Return (x, y) of the center of cell containing provided text 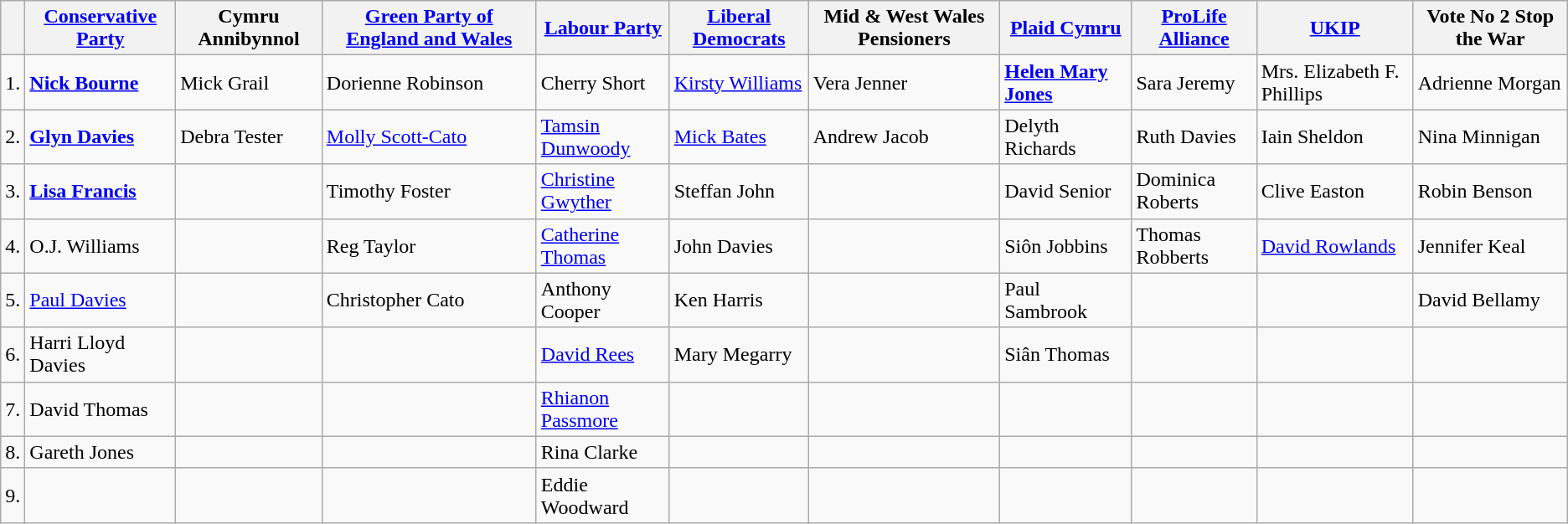
Mary Megarry (739, 355)
Green Party of England and Wales (429, 28)
Catherine Thomas (603, 246)
Steffan John (739, 191)
O.J. Williams (101, 246)
Iain Sheldon (1335, 137)
John Davies (739, 246)
Rhianon Passmore (603, 408)
Gareth Jones (101, 452)
Liberal Democrats (739, 28)
Conservative Party (101, 28)
Vera Jenner (905, 82)
Paul Sambrook (1065, 300)
Labour Party (603, 28)
Mid & West Wales Pensioners (905, 28)
4. (13, 246)
Ruth Davies (1194, 137)
6. (13, 355)
Clive Easton (1335, 191)
Paul Davies (101, 300)
Kirsty Williams (739, 82)
Lisa Francis (101, 191)
Plaid Cymru (1065, 28)
David Rowlands (1335, 246)
Timothy Foster (429, 191)
David Rees (603, 355)
Nina Minnigan (1490, 137)
Adrienne Morgan (1490, 82)
David Thomas (101, 408)
Robin Benson (1490, 191)
Mick Bates (739, 137)
Helen Mary Jones (1065, 82)
Ken Harris (739, 300)
2. (13, 137)
7. (13, 408)
Sara Jeremy (1194, 82)
Tamsin Dunwoody (603, 137)
Dominica Roberts (1194, 191)
Mick Grail (250, 82)
Siân Thomas (1065, 355)
Eddie Woodward (603, 496)
Dorienne Robinson (429, 82)
Siôn Jobbins (1065, 246)
Jennifer Keal (1490, 246)
David Bellamy (1490, 300)
Mrs. Elizabeth F. Phillips (1335, 82)
5. (13, 300)
Andrew Jacob (905, 137)
Thomas Robberts (1194, 246)
1. (13, 82)
Rina Clarke (603, 452)
8. (13, 452)
Cherry Short (603, 82)
Nick Bourne (101, 82)
Glyn Davies (101, 137)
ProLife Alliance (1194, 28)
Reg Taylor (429, 246)
Anthony Cooper (603, 300)
9. (13, 496)
Christine Gwyther (603, 191)
Christopher Cato (429, 300)
Vote No 2 Stop the War (1490, 28)
Debra Tester (250, 137)
UKIP (1335, 28)
Molly Scott-Cato (429, 137)
3. (13, 191)
Harri Lloyd Davies (101, 355)
David Senior (1065, 191)
Cymru Annibynnol (250, 28)
Delyth Richards (1065, 137)
